From the cell containing the given text, extract its center point as [x, y] coordinate. 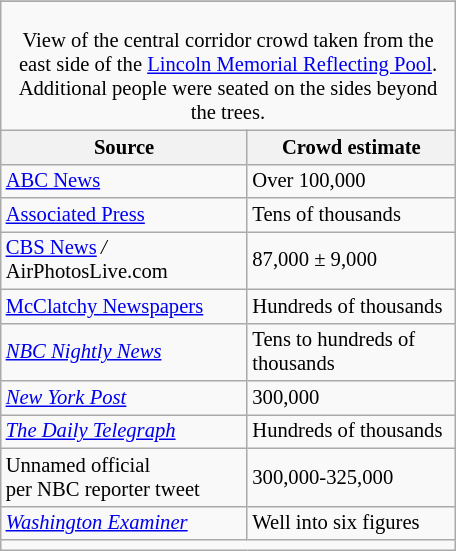
Source [124, 147]
Well into six figures [351, 523]
NBC Nightly News [124, 352]
Over 100,000 [351, 181]
Tens to hundreds of thousands [351, 352]
McClatchy Newspapers [124, 306]
300,000 [351, 398]
Tens of thousands [351, 215]
New York Post [124, 398]
87,000 ± 9,000 [351, 261]
Crowd estimate [351, 147]
Washington Examiner [124, 523]
300,000-325,000 [351, 477]
Unnamed official per NBC reporter tweet [124, 477]
Associated Press [124, 215]
The Daily Telegraph [124, 432]
CBS News /AirPhotosLive.com [124, 261]
ABC News [124, 181]
